Identify which cell holds the provided text, then report its (X, Y) central coordinate. 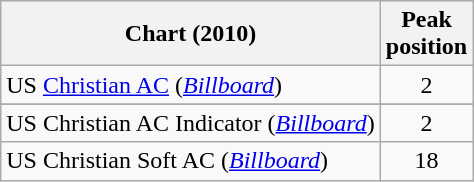
US Christian AC Indicator (Billboard) (191, 123)
US Christian AC (Billboard) (191, 85)
18 (426, 161)
Chart (2010) (191, 34)
Peak position (426, 34)
US Christian Soft AC (Billboard) (191, 161)
